Detect which cell encompasses the target text, then output its [X, Y] center coordinate. 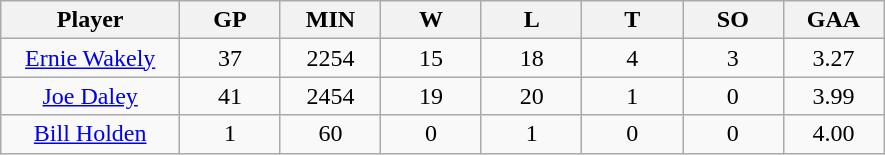
20 [532, 96]
60 [330, 134]
4.00 [834, 134]
3.99 [834, 96]
W [432, 20]
3.27 [834, 58]
Player [90, 20]
37 [230, 58]
18 [532, 58]
MIN [330, 20]
T [632, 20]
4 [632, 58]
3 [734, 58]
Joe Daley [90, 96]
L [532, 20]
2454 [330, 96]
SO [734, 20]
2254 [330, 58]
41 [230, 96]
Ernie Wakely [90, 58]
15 [432, 58]
GAA [834, 20]
Bill Holden [90, 134]
19 [432, 96]
GP [230, 20]
